Detect which cell encompasses the target text, then output its (X, Y) center coordinate. 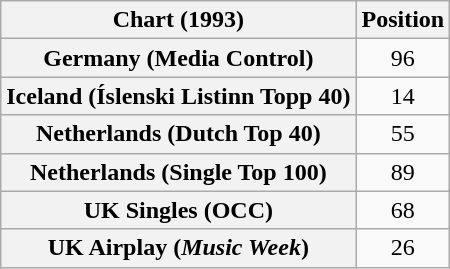
Netherlands (Single Top 100) (178, 172)
68 (403, 210)
96 (403, 58)
Chart (1993) (178, 20)
Iceland (Íslenski Listinn Topp 40) (178, 96)
UK Airplay (Music Week) (178, 248)
89 (403, 172)
Position (403, 20)
UK Singles (OCC) (178, 210)
Netherlands (Dutch Top 40) (178, 134)
55 (403, 134)
Germany (Media Control) (178, 58)
26 (403, 248)
14 (403, 96)
